Scan for the cell matching the given text and deliver its (X, Y) coordinate at center. 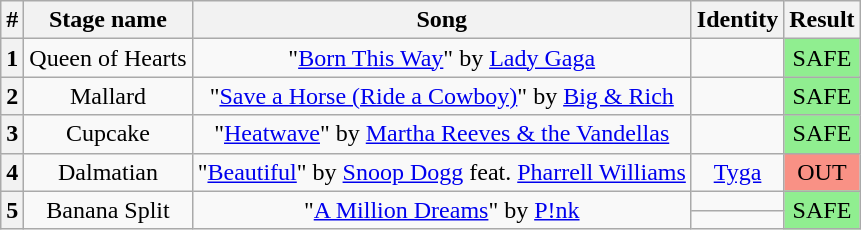
3 (12, 134)
2 (12, 96)
Cupcake (108, 134)
Mallard (108, 96)
5 (12, 210)
"Heatwave" by Martha Reeves & the Vandellas (442, 134)
"Born This Way" by Lady Gaga (442, 58)
Stage name (108, 20)
Dalmatian (108, 172)
Queen of Hearts (108, 58)
4 (12, 172)
Banana Split (108, 210)
Tyga (737, 172)
"Beautiful" by Snoop Dogg feat. Pharrell Williams (442, 172)
Song (442, 20)
Result (822, 20)
OUT (822, 172)
"A Million Dreams" by P!nk (442, 210)
# (12, 20)
"Save a Horse (Ride a Cowboy)" by Big & Rich (442, 96)
1 (12, 58)
Identity (737, 20)
